Determine the (X, Y) coordinate at the center of the cell enclosing the given text.  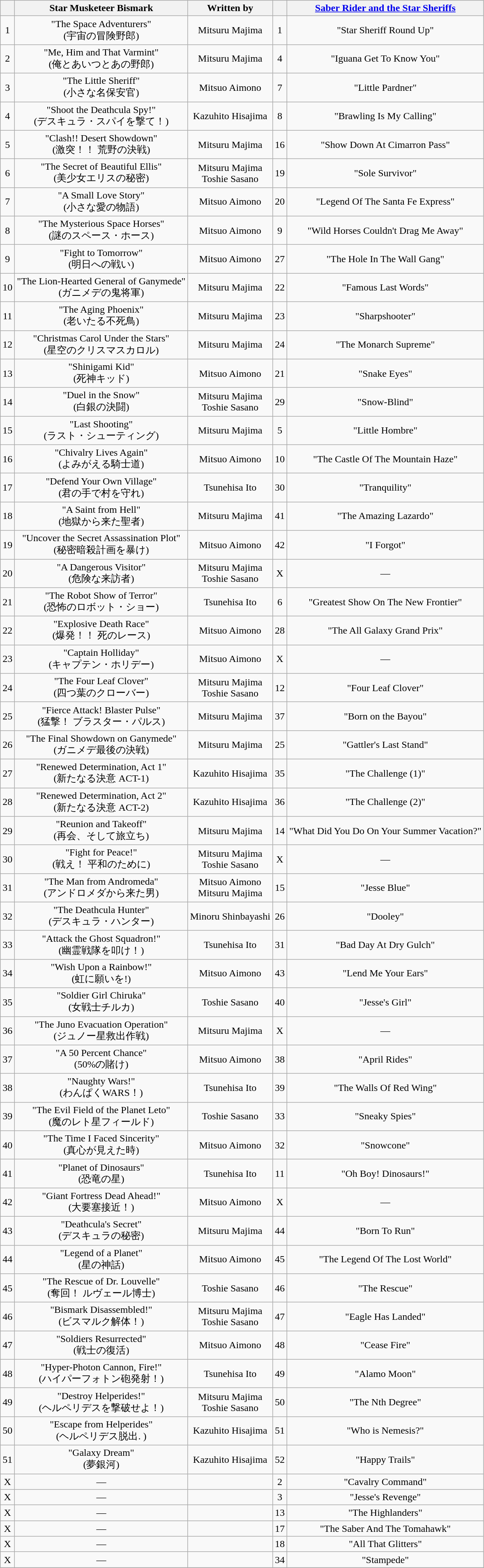
"The Saber And The Tomahawk" (385, 1529)
"Uncover the Secret Assassination Plot"(秘密暗殺計画を暴け) (101, 545)
"Dooley" (385, 916)
"Renewed Determination, Act 2"(新たなる決意 ACT-2) (101, 802)
"A 50 Percent Chance"(50%の賭け) (101, 1059)
"Fight for Peace!"(戦え！ 平和のために) (101, 859)
"Famous Last Words" (385, 288)
"The Highlanders" (385, 1513)
"Star Sheriff Round Up" (385, 30)
"The Deathcula Hunter"(デスキュラ・ハンター) (101, 916)
"The Juno Evacuation Operation"(ジュノー星救出作戦) (101, 1031)
"Cease Fire" (385, 1345)
"The Man from Andromeda"(アンドロメダから来た男) (101, 888)
"The Secret of Beautiful Ellis"(美少女エリスの秘密) (101, 173)
"A Small Love Story"(小さな愛の物語) (101, 202)
"A Dangerous Visitor"(危険な来訪者) (101, 573)
"Shinigami Kid"(死神キッド) (101, 374)
"Little Hombre" (385, 431)
Written by (230, 8)
"Legend Of The Santa Fe Express" (385, 202)
"The Little Sheriff"(小さな名保安官) (101, 88)
"Wish Upon a Rainbow!"(虹に願いを!) (101, 973)
"Little Pardner" (385, 88)
"Jesse's Revenge" (385, 1497)
"Last Shooting"(ラスト・シューティング) (101, 431)
"Wild Horses Couldn't Drag Me Away" (385, 231)
"Attack the Ghost Squadron!"(幽霊戦隊を叩け！) (101, 945)
"Snowcone" (385, 1145)
Minoru Shinbayashi (230, 916)
"Hyper-Photon Cannon, Fire!"(ハイパーフォトン砲発射！) (101, 1374)
"Sole Survivor" (385, 173)
"Deathcula's Secret"(デスキュラの秘密) (101, 1231)
"Fight to Tomorrow"(明日への戦い) (101, 259)
"The Space Adventurers"(宇宙の冒険野郎) (101, 30)
"The Challenge (1)" (385, 773)
"The Nth Degree" (385, 1402)
Saber Rider and the Star Sheriffs (385, 8)
"Chivalry Lives Again"(よみがえる騎士道) (101, 459)
"Naughty Wars!"(わんぱくWARS！) (101, 1088)
"Sharpshooter" (385, 316)
"Planet of Dinosaurs"(恐竜の星) (101, 1174)
"The Robot Show of Terror"(恐怖のロボット・ショー) (101, 602)
"April Rides" (385, 1059)
"Tranquility" (385, 488)
"Destroy Helperides!"(ヘルペリデスを撃破せよ！) (101, 1402)
"The Monarch Supreme" (385, 345)
"The Amazing Lazardo" (385, 516)
"Me, Him and That Varmint"(俺とあいつとあの野郎) (101, 59)
"Alamo Moon" (385, 1374)
"Giant Fortress Dead Ahead!"(大要塞接近！) (101, 1202)
"Reunion and Takeoff"(再会、そして旅立ち) (101, 831)
"Eagle Has Landed" (385, 1317)
"The Rescue of Dr. Louvelle"(奪回！ ルヴェール博士) (101, 1288)
"Soldier Girl Chiruka"(女戦士チルカ) (101, 1002)
"The Final Showdown on Ganymede"(ガニメデ最後の決戦) (101, 745)
"Bad Day At Dry Gulch" (385, 945)
"Christmas Carol Under the Stars"(星空のクリスマスカロル) (101, 345)
"Oh Boy! Dinosaurs!" (385, 1174)
"Four Leaf Clover" (385, 688)
"The Challenge (2)" (385, 802)
"Greatest Show On The New Frontier" (385, 602)
"Explosive Death Race"(爆発！！ 死のレース) (101, 631)
"Born on the Bayou" (385, 716)
"I Forgot" (385, 545)
"Snow-Blind" (385, 402)
"Renewed Determination, Act 1"(新たなる決意 ACT-1) (101, 773)
"Escape from Helperides"(ヘルペリデス脱出. ) (101, 1431)
"Jesse Blue" (385, 888)
"Bismark Disassembled!"(ビスマルク解体！) (101, 1317)
"Snake Eyes" (385, 374)
"The Mysterious Space Horses"(謎のスペース・ホース) (101, 231)
"The Rescue" (385, 1288)
"The Legend Of The Lost World" (385, 1259)
"Jesse's Girl" (385, 1002)
"Duel in the Snow"(白銀の決闘) (101, 402)
"The Four Leaf Clover"(四つ葉のクローバー) (101, 688)
"Happy Trails" (385, 1460)
"A Saint from Hell"(地獄から来た聖者) (101, 516)
"Iguana Get To Know You" (385, 59)
"Sneaky Spies" (385, 1116)
"The Time I Faced Sincerity"(真心が見えた時) (101, 1145)
"Who is Nemesis?" (385, 1431)
"The Hole In The Wall Gang" (385, 259)
"Soldiers Resurrected"(戦士の復活) (101, 1345)
"The Evil Field of the Planet Leto"(魔のレト星フィールド) (101, 1116)
"Shoot the Deathcula Spy!"(デスキュラ・スパイを撃て！) (101, 116)
"Fierce Attack! Blaster Pulse"(猛撃！ ブラスター・パルス) (101, 716)
"Defend Your Own Village"(君の手で村を守れ) (101, 488)
"Lend Me Your Ears" (385, 973)
"Born To Run" (385, 1231)
"Legend of a Planet"(星の神話) (101, 1259)
Star Musketeer Bismark (101, 8)
"Stampede" (385, 1560)
"All That Glitters" (385, 1544)
"Captain Holliday"(キャプテン・ホリデー) (101, 659)
52 (279, 1460)
"The All Galaxy Grand Prix" (385, 631)
"The Lion-Hearted General of Ganymede"(ガニメデの鬼将軍) (101, 288)
"Gattler's Last Stand" (385, 745)
"Show Down At Cimarron Pass" (385, 145)
"The Aging Phoenix"(老いたる不死鳥) (101, 316)
Mitsuo AimonoMitsuru Majima (230, 888)
"Galaxy Dream"(夢銀河) (101, 1460)
"What Did You Do On Your Summer Vacation?" (385, 831)
"Clash!! Desert Showdown"(激突！！ 荒野の決戦) (101, 145)
"Brawling Is My Calling" (385, 116)
"The Walls Of Red Wing" (385, 1088)
"Cavalry Command" (385, 1481)
"The Castle Of The Mountain Haze" (385, 459)
